Output the (x, y) coordinate of the center of the cell containing the given text.  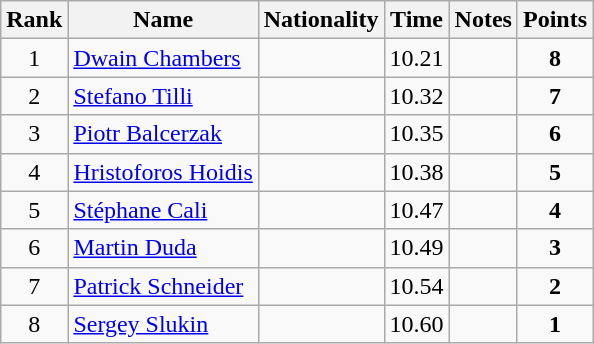
10.49 (416, 248)
10.21 (416, 58)
Points (554, 20)
10.32 (416, 96)
Time (416, 20)
Rank (34, 20)
Piotr Balcerzak (163, 134)
10.47 (416, 210)
Stefano Tilli (163, 96)
10.54 (416, 286)
Patrick Schneider (163, 286)
Nationality (321, 20)
10.60 (416, 324)
Name (163, 20)
Hristoforos Hoidis (163, 172)
Dwain Chambers (163, 58)
10.38 (416, 172)
Notes (483, 20)
Sergey Slukin (163, 324)
Stéphane Cali (163, 210)
10.35 (416, 134)
Martin Duda (163, 248)
